Find where the given text appears and provide that cell's center as (x, y) coordinate. 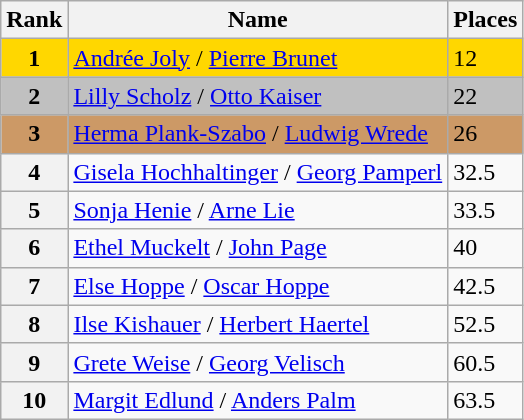
9 (34, 362)
Grete Weise / Georg Velisch (258, 362)
33.5 (486, 210)
Ilse Kishauer / Herbert Haertel (258, 324)
Andrée Joly / Pierre Brunet (258, 58)
Sonja Henie / Arne Lie (258, 210)
Gisela Hochhaltinger / Georg Pamperl (258, 172)
12 (486, 58)
Ethel Muckelt / John Page (258, 248)
Places (486, 20)
63.5 (486, 400)
60.5 (486, 362)
1 (34, 58)
5 (34, 210)
42.5 (486, 286)
3 (34, 134)
4 (34, 172)
2 (34, 96)
Name (258, 20)
Herma Plank-Szabo / Ludwig Wrede (258, 134)
10 (34, 400)
6 (34, 248)
8 (34, 324)
26 (486, 134)
Margit Edlund / Anders Palm (258, 400)
52.5 (486, 324)
Rank (34, 20)
32.5 (486, 172)
Else Hoppe / Oscar Hoppe (258, 286)
22 (486, 96)
Lilly Scholz / Otto Kaiser (258, 96)
7 (34, 286)
40 (486, 248)
